Return (x, y) of the center of cell containing provided text 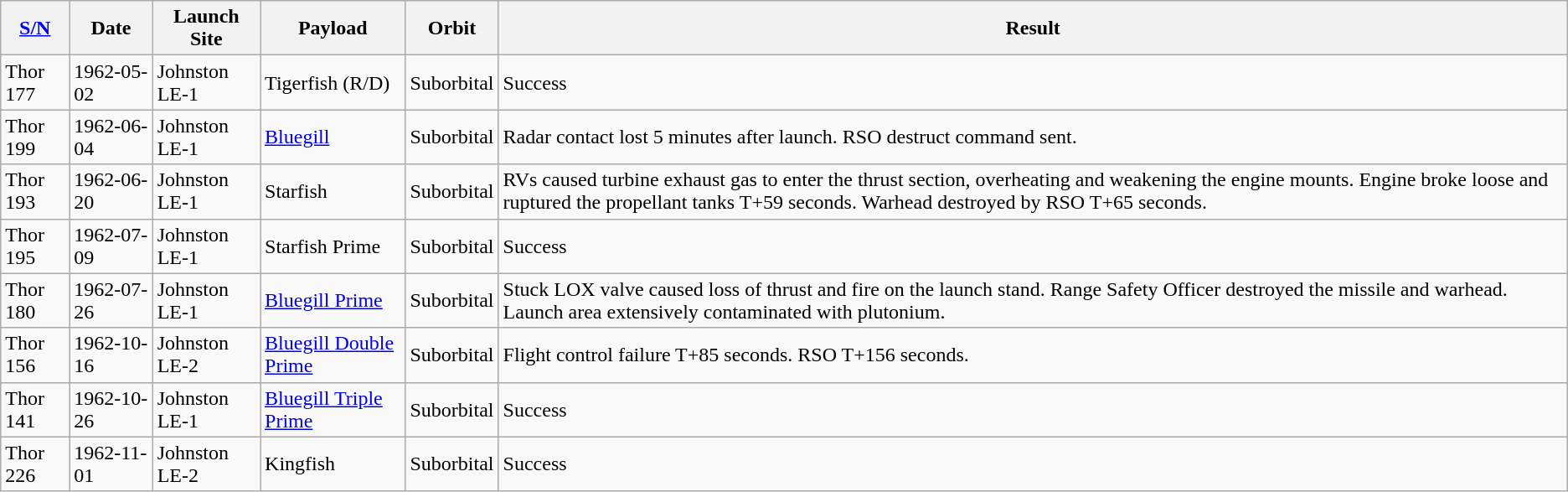
Thor 226 (35, 464)
Date (111, 28)
1962-10-16 (111, 355)
Thor 156 (35, 355)
Thor 141 (35, 409)
Bluegill Double Prime (333, 355)
1962-05-02 (111, 82)
Thor 177 (35, 82)
Kingfish (333, 464)
Thor 193 (35, 191)
1962-06-04 (111, 137)
Thor 180 (35, 300)
Flight control failure T+85 seconds. RSO T+156 seconds. (1033, 355)
Result (1033, 28)
Tigerfish (R/D) (333, 82)
Thor 195 (35, 246)
1962-07-26 (111, 300)
1962-10-26 (111, 409)
Starfish Prime (333, 246)
Payload (333, 28)
Bluegill (333, 137)
Thor 199 (35, 137)
Starfish (333, 191)
Bluegill Triple Prime (333, 409)
S/N (35, 28)
1962-06-20 (111, 191)
Launch Site (206, 28)
1962-11-01 (111, 464)
Orbit (452, 28)
Bluegill Prime (333, 300)
Radar contact lost 5 minutes after launch. RSO destruct command sent. (1033, 137)
1962-07-09 (111, 246)
